Capture the cell that displays the provided text and extract its (x, y) central coordinate. 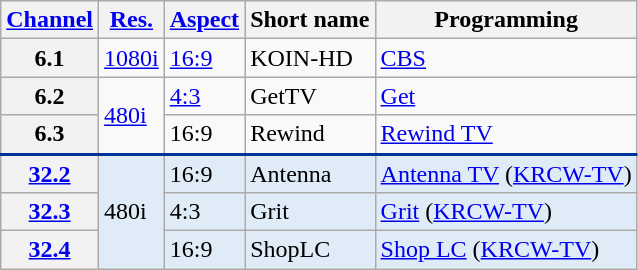
Get (506, 96)
Grit (310, 212)
Programming (506, 20)
32.4 (50, 250)
32.2 (50, 174)
1080i (132, 58)
Antenna TV (KRCW-TV) (506, 174)
6.1 (50, 58)
KOIN-HD (310, 58)
Aspect (204, 20)
Grit (KRCW-TV) (506, 212)
6.3 (50, 134)
ShopLC (310, 250)
Rewind (310, 134)
CBS (506, 58)
Antenna (310, 174)
Channel (50, 20)
Shop LC (KRCW-TV) (506, 250)
6.2 (50, 96)
Short name (310, 20)
GetTV (310, 96)
Res. (132, 20)
Rewind TV (506, 134)
32.3 (50, 212)
